From the cell containing the given text, extract its center point as (X, Y) coordinate. 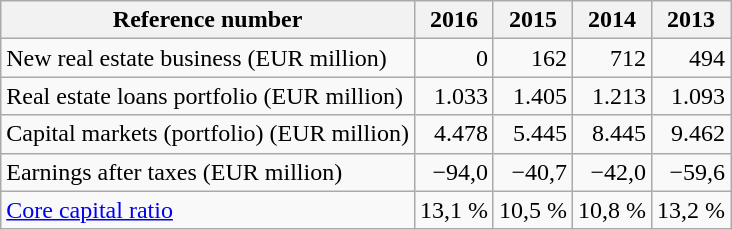
−94,0 (454, 172)
Reference number (208, 20)
5.445 (532, 134)
−42,0 (612, 172)
13,2 % (692, 210)
2016 (454, 20)
8.445 (612, 134)
10,8 % (612, 210)
10,5 % (532, 210)
13,1 % (454, 210)
Capital markets (portfolio) (EUR million) (208, 134)
9.462 (692, 134)
1.213 (612, 96)
2014 (612, 20)
−59,6 (692, 172)
Earnings after taxes (EUR million) (208, 172)
0 (454, 58)
1.033 (454, 96)
162 (532, 58)
4.478 (454, 134)
2013 (692, 20)
712 (612, 58)
Core capital ratio (208, 210)
494 (692, 58)
2015 (532, 20)
Real estate loans portfolio (EUR million) (208, 96)
1.405 (532, 96)
−40,7 (532, 172)
New real estate business (EUR million) (208, 58)
1.093 (692, 96)
